Locate the cell with the specified text and output its (x, y) center coordinate. 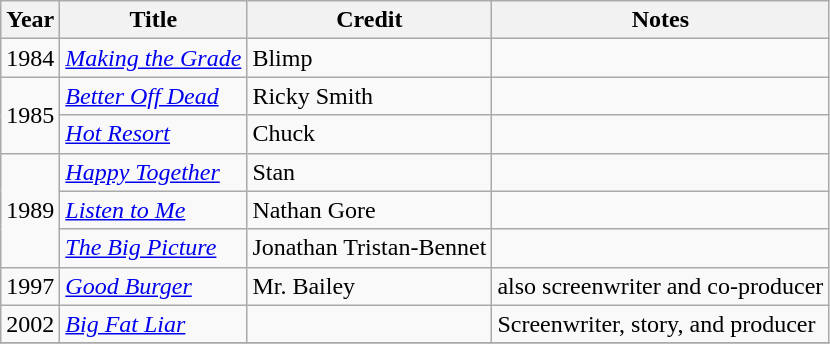
Listen to Me (154, 210)
1989 (30, 210)
Good Burger (154, 286)
The Big Picture (154, 248)
Screenwriter, story, and producer (660, 324)
Hot Resort (154, 134)
Happy Together (154, 172)
1997 (30, 286)
Year (30, 20)
Jonathan Tristan-Bennet (370, 248)
Stan (370, 172)
1984 (30, 58)
Credit (370, 20)
Better Off Dead (154, 96)
1985 (30, 115)
Notes (660, 20)
Ricky Smith (370, 96)
Title (154, 20)
Chuck (370, 134)
also screenwriter and co-producer (660, 286)
Making the Grade (154, 58)
Big Fat Liar (154, 324)
2002 (30, 324)
Nathan Gore (370, 210)
Blimp (370, 58)
Mr. Bailey (370, 286)
